Search for the cell housing the specified text and yield its [x, y] center coordinate. 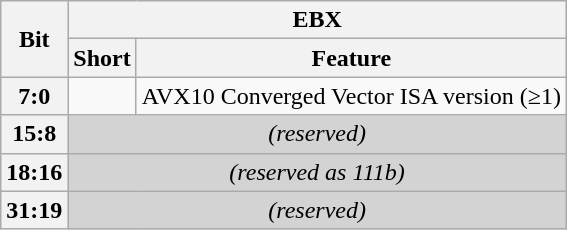
(reserved as 111b) [318, 172]
Feature [351, 58]
18:16 [34, 172]
31:19 [34, 210]
AVX10 Converged Vector ISA version (≥1) [351, 96]
Bit [34, 39]
7:0 [34, 96]
EBX [318, 20]
Short [102, 58]
15:8 [34, 134]
